Provide the [x, y] coordinate of the cell's center where the given text is located.  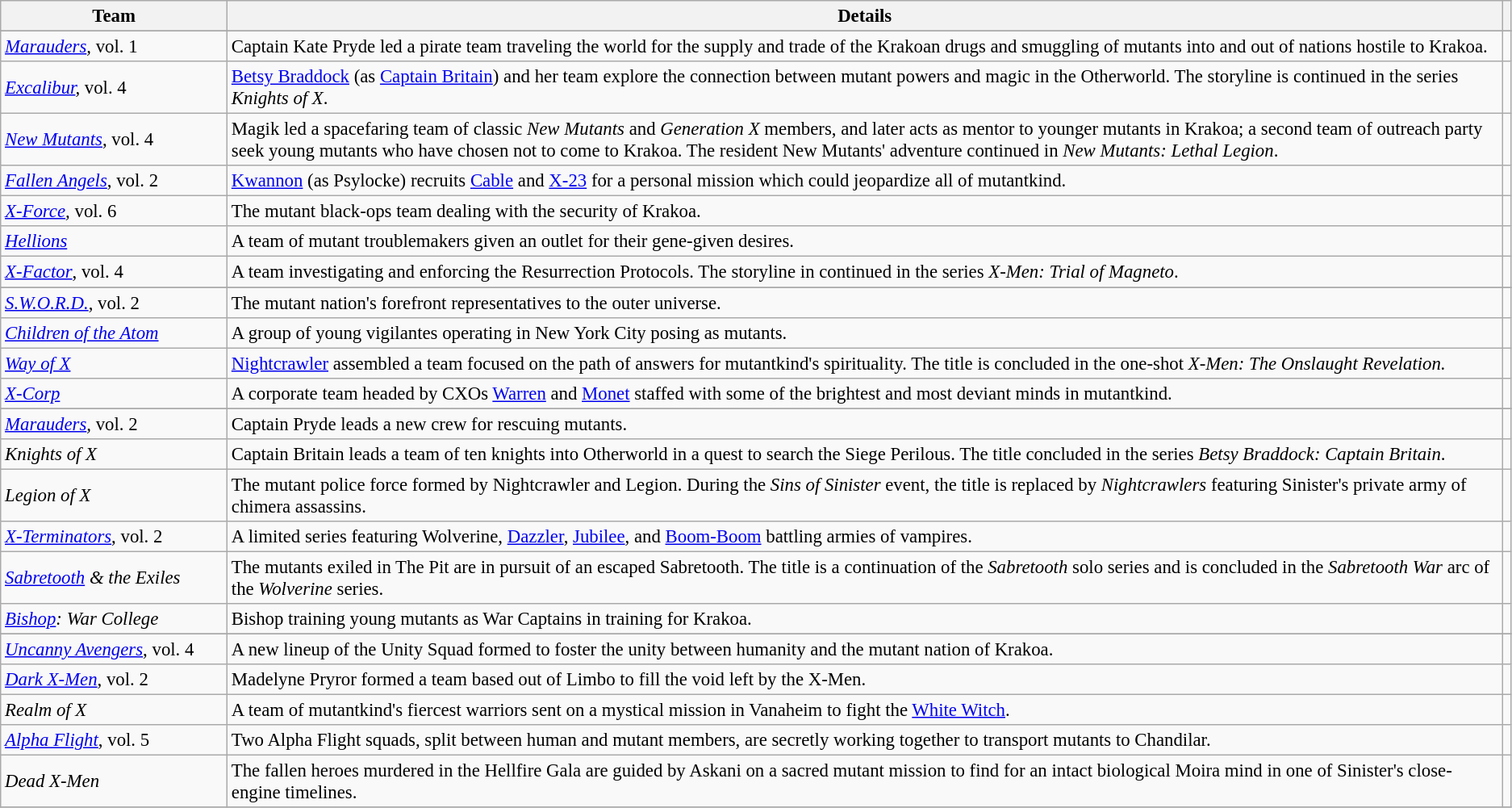
Way of X [115, 363]
Children of the Atom [115, 333]
A team of mutantkind's fiercest warriors sent on a mystical mission in Vanaheim to fight the White Witch. [865, 710]
Kwannon (as Psylocke) recruits Cable and X-23 for a personal mission which could jeopardize all of mutantkind. [865, 181]
X-Factor, vol. 4 [115, 272]
The mutant black-ops team dealing with the security of Krakoa. [865, 211]
S.W.O.R.D., vol. 2 [115, 303]
The mutant nation's forefront representatives to the outer universe. [865, 303]
Dark X-Men, vol. 2 [115, 680]
X-Force, vol. 6 [115, 211]
Knights of X [115, 454]
A limited series featuring Wolverine, Dazzler, Jubilee, and Boom-Boom battling armies of vampires. [865, 537]
A team investigating and enforcing the Resurrection Protocols. The storyline in continued in the series X-Men: Trial of Magneto. [865, 272]
A group of young vigilantes operating in New York City posing as mutants. [865, 333]
Marauders, vol. 2 [115, 424]
Excalibur, vol. 4 [115, 87]
Fallen Angels, vol. 2 [115, 181]
Realm of X [115, 710]
Details [865, 16]
A new lineup of the Unity Squad formed to foster the unity between humanity and the mutant nation of Krakoa. [865, 650]
A team of mutant troublemakers given an outlet for their gene-given desires. [865, 241]
Captain Pryde leads a new crew for rescuing mutants. [865, 424]
Bishop training young mutants as War Captains in training for Krakoa. [865, 619]
Alpha Flight, vol. 5 [115, 740]
Marauders, vol. 1 [115, 47]
Sabretooth & the Exiles [115, 578]
Bishop: War College [115, 619]
A corporate team headed by CXOs Warren and Monet staffed with some of the brightest and most deviant minds in mutantkind. [865, 393]
Dead X-Men [115, 781]
Uncanny Avengers, vol. 4 [115, 650]
New Mutants, vol. 4 [115, 140]
X-Terminators, vol. 2 [115, 537]
X-Corp [115, 393]
Two Alpha Flight squads, split between human and mutant members, are secretly working together to transport mutants to Chandilar. [865, 740]
Madelyne Pryror formed a team based out of Limbo to fill the void left by the X-Men. [865, 680]
Team [115, 16]
Hellions [115, 241]
Legion of X [115, 496]
